Output the [x, y] coordinate of the center of the cell containing the given text.  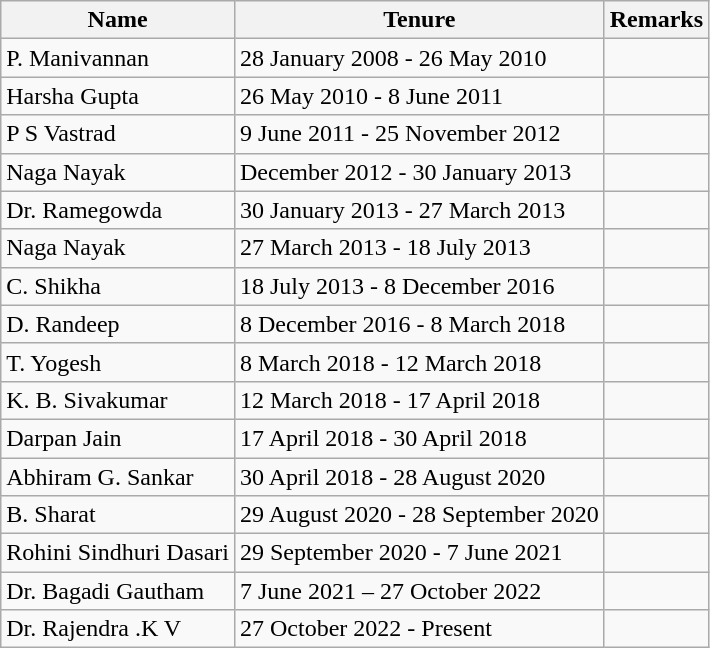
30 January 2013 - 27 March 2013 [419, 210]
8 December 2016 - 8 March 2018 [419, 324]
7 June 2021 – 27 October 2022 [419, 591]
C. Shikha [118, 286]
Name [118, 20]
Rohini Sindhuri Dasari [118, 553]
Dr. Bagadi Gautham [118, 591]
26 May 2010 - 8 June 2011 [419, 96]
9 June 2011 - 25 November 2012 [419, 134]
P. Manivannan [118, 58]
December 2012 - 30 January 2013 [419, 172]
29 August 2020 - 28 September 2020 [419, 515]
T. Yogesh [118, 362]
P S Vastrad [118, 134]
K. B. Sivakumar [118, 400]
Dr. Ramegowda [118, 210]
Darpan Jain [118, 438]
8 March 2018 - 12 March 2018 [419, 362]
D. Randeep [118, 324]
17 April 2018 - 30 April 2018 [419, 438]
Remarks [656, 20]
27 March 2013 - 18 July 2013 [419, 248]
30 April 2018 - 28 August 2020 [419, 477]
Dr. Rajendra .K V [118, 629]
12 March 2018 - 17 April 2018 [419, 400]
28 January 2008 - 26 May 2010 [419, 58]
Harsha Gupta [118, 96]
B. Sharat [118, 515]
Tenure [419, 20]
27 October 2022 - Present [419, 629]
Abhiram G. Sankar [118, 477]
29 September 2020 - 7 June 2021 [419, 553]
18 July 2013 - 8 December 2016 [419, 286]
